Return (X, Y) of the center of cell containing provided text 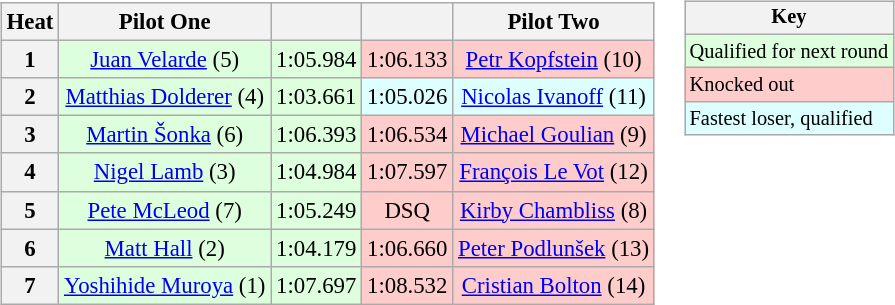
7 (30, 285)
3 (30, 135)
Nigel Lamb (3) (165, 172)
Kirby Chambliss (8) (554, 210)
Nicolas Ivanoff (11) (554, 97)
1:05.249 (316, 210)
Martin Šonka (6) (165, 135)
Peter Podlunšek (13) (554, 248)
1:04.179 (316, 248)
Cristian Bolton (14) (554, 285)
Heat (30, 22)
Yoshihide Muroya (1) (165, 285)
Key (789, 18)
1 (30, 60)
Qualified for next round (789, 51)
1:06.660 (408, 248)
Knocked out (789, 85)
Michael Goulian (9) (554, 135)
2 (30, 97)
Pilot One (165, 22)
6 (30, 248)
DSQ (408, 210)
Fastest loser, qualified (789, 119)
1:06.393 (316, 135)
Pilot Two (554, 22)
1:07.597 (408, 172)
1:03.661 (316, 97)
1:05.984 (316, 60)
5 (30, 210)
1:04.984 (316, 172)
1:06.534 (408, 135)
1:07.697 (316, 285)
4 (30, 172)
Petr Kopfstein (10) (554, 60)
Juan Velarde (5) (165, 60)
1:08.532 (408, 285)
1:06.133 (408, 60)
Matt Hall (2) (165, 248)
1:05.026 (408, 97)
Pete McLeod (7) (165, 210)
Matthias Dolderer (4) (165, 97)
François Le Vot (12) (554, 172)
